Pinpoint the cell where the given text exists, returning its [X, Y] midpoint coordinate. 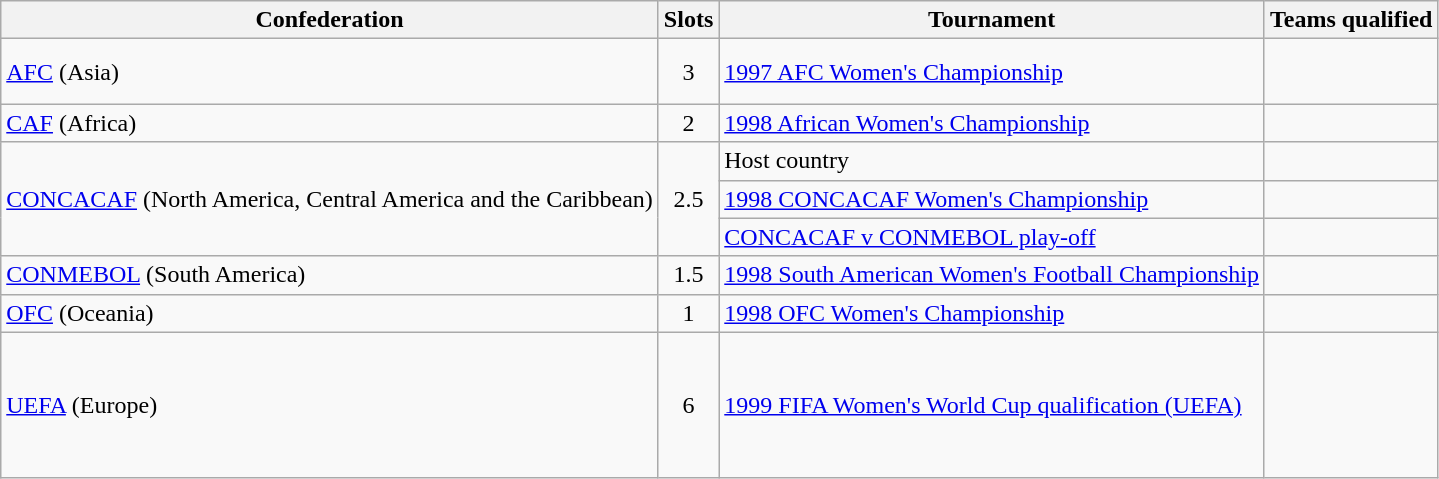
CAF (Africa) [330, 123]
1998 South American Women's Football Championship [992, 275]
1998 OFC Women's Championship [992, 313]
CONMEBOL (South America) [330, 275]
Slots [688, 20]
1 [688, 313]
1998 African Women's Championship [992, 123]
CONCACAF (North America, Central America and the Caribbean) [330, 199]
OFC (Oceania) [330, 313]
CONCACAF v CONMEBOL play-off [992, 237]
2 [688, 123]
Teams qualified [1351, 20]
Host country [992, 161]
3 [688, 72]
1.5 [688, 275]
Confederation [330, 20]
6 [688, 405]
Tournament [992, 20]
1997 AFC Women's Championship [992, 72]
2.5 [688, 199]
UEFA (Europe) [330, 405]
1999 FIFA Women's World Cup qualification (UEFA) [992, 405]
1998 CONCACAF Women's Championship [992, 199]
AFC (Asia) [330, 72]
